Search for the cell housing the specified text and yield its [x, y] center coordinate. 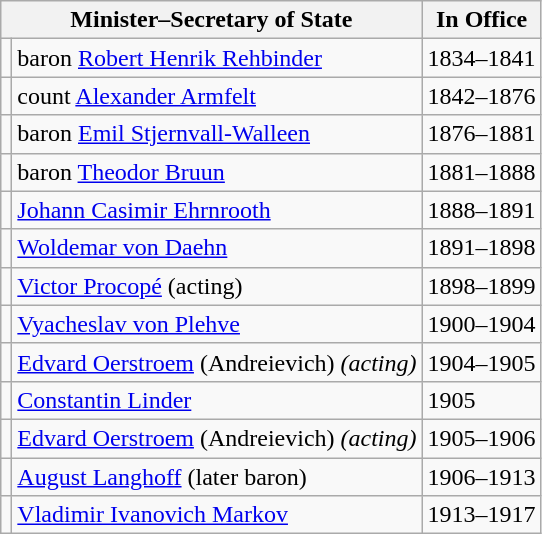
baron Emil Stjernvall-Walleen [217, 134]
Minister–Secretary of State [212, 20]
1881–1888 [482, 172]
1905 [482, 400]
1834–1841 [482, 58]
baron Robert Henrik Rehbinder [217, 58]
1891–1898 [482, 248]
1898–1899 [482, 286]
1876–1881 [482, 134]
1905–1906 [482, 438]
Woldemar von Daehn [217, 248]
Constantin Linder [217, 400]
In Office [482, 20]
baron Theodor Bruun [217, 172]
1906–1913 [482, 477]
August Langhoff (later baron) [217, 477]
1913–1917 [482, 515]
1888–1891 [482, 210]
count Alexander Armfelt [217, 96]
1900–1904 [482, 324]
1904–1905 [482, 362]
Vyacheslav von Plehve [217, 324]
Victor Procopé (acting) [217, 286]
1842–1876 [482, 96]
Johann Casimir Ehrnrooth [217, 210]
Vladimir Ivanovich Markov [217, 515]
